Detect which cell encompasses the target text, then output its (X, Y) center coordinate. 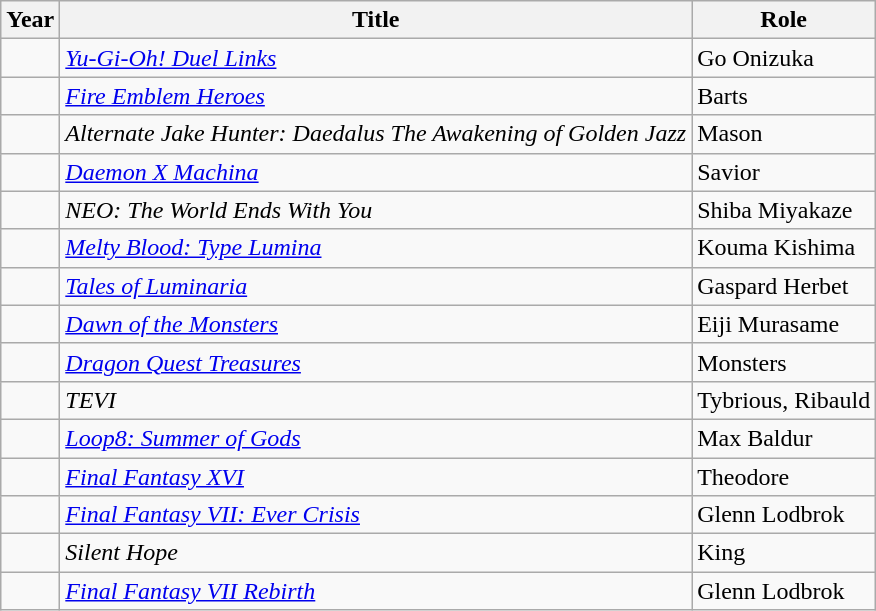
Tales of Luminaria (376, 286)
Alternate Jake Hunter: Daedalus The Awakening of Golden Jazz (376, 134)
Yu-Gi-Oh! Duel Links (376, 58)
Tybrious, Ribauld (784, 400)
Year (30, 20)
King (784, 553)
Kouma Kishima (784, 248)
Go Onizuka (784, 58)
NEO: The World Ends With You (376, 210)
Final Fantasy VII: Ever Crisis (376, 515)
Mason (784, 134)
Daemon X Machina (376, 172)
Title (376, 20)
TEVI (376, 400)
Dragon Quest Treasures (376, 362)
Barts (784, 96)
Theodore (784, 477)
Fire Emblem Heroes (376, 96)
Final Fantasy XVI (376, 477)
Max Baldur (784, 438)
Eiji Murasame (784, 324)
Final Fantasy VII Rebirth (376, 591)
Role (784, 20)
Monsters (784, 362)
Shiba Miyakaze (784, 210)
Silent Hope (376, 553)
Dawn of the Monsters (376, 324)
Melty Blood: Type Lumina (376, 248)
Loop8: Summer of Gods (376, 438)
Gaspard Herbet (784, 286)
Savior (784, 172)
